Provide the (X, Y) coordinate of the cell's center where the given text is located.  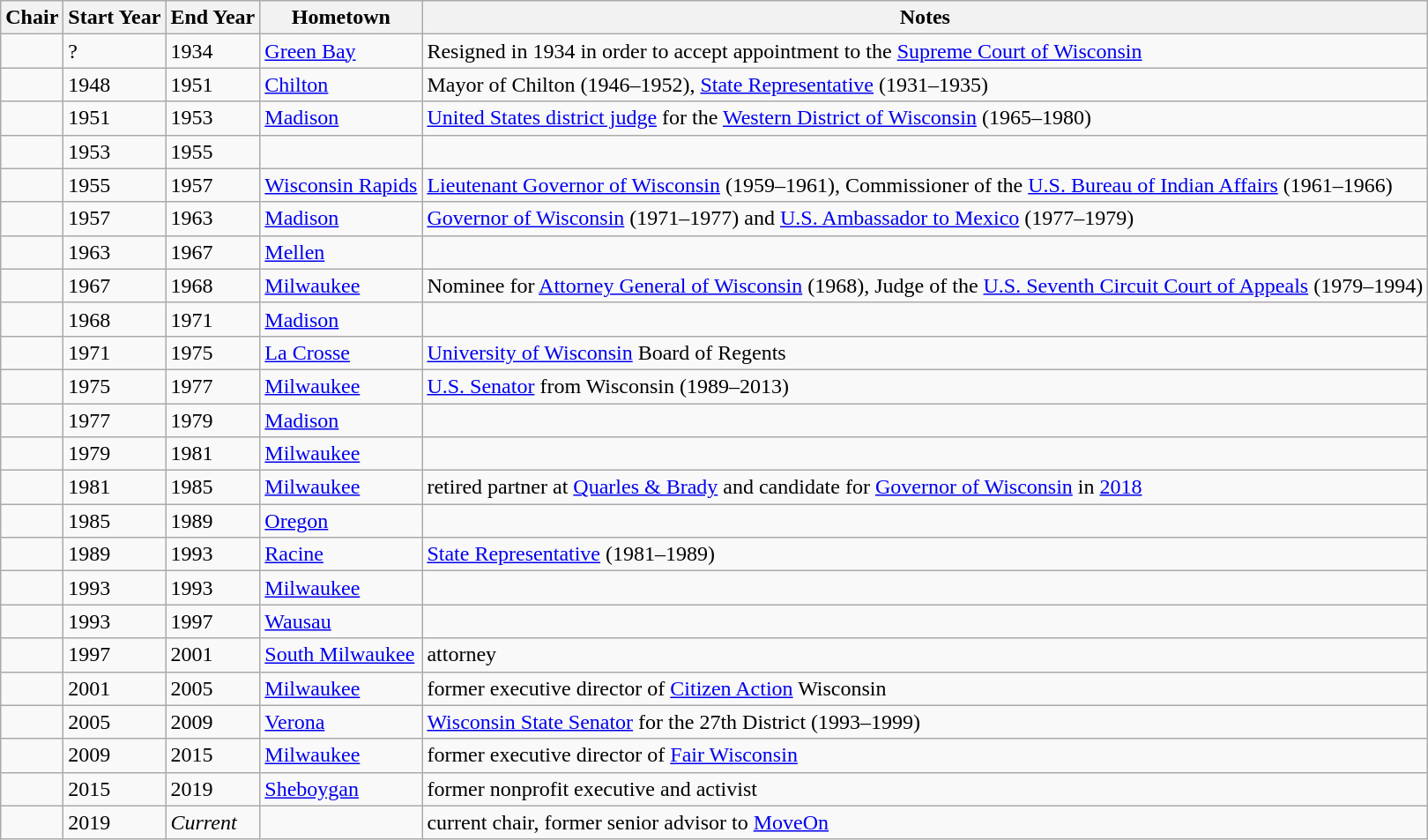
Notes (926, 18)
Start Year (115, 18)
Oregon (341, 521)
Verona (341, 722)
former nonprofit executive and activist (926, 789)
current chair, former senior advisor to MoveOn (926, 822)
former executive director of Fair Wisconsin (926, 755)
1948 (115, 85)
United States district judge for the Western District of Wisconsin (1965–1980) (926, 118)
Hometown (341, 18)
former executive director of Citizen Action Wisconsin (926, 688)
Governor of Wisconsin (1971–1977) and U.S. Ambassador to Mexico (1977–1979) (926, 219)
1934 (213, 51)
retired partner at Quarles & Brady and candidate for Governor of Wisconsin in 2018 (926, 487)
University of Wisconsin Board of Regents (926, 353)
Sheboygan (341, 789)
U.S. Senator from Wisconsin (1989–2013) (926, 386)
Chilton (341, 85)
La Crosse (341, 353)
Mayor of Chilton (1946–1952), State Representative (1931–1935) (926, 85)
Chair (32, 18)
State Representative (1981–1989) (926, 554)
Racine (341, 554)
attorney (926, 655)
Wausau (341, 621)
Lieutenant Governor of Wisconsin (1959–1961), Commissioner of the U.S. Bureau of Indian Affairs (1961–1966) (926, 185)
End Year (213, 18)
Wisconsin State Senator for the 27th District (1993–1999) (926, 722)
Green Bay (341, 51)
Mellen (341, 252)
Resigned in 1934 in order to accept appointment to the Supreme Court of Wisconsin (926, 51)
Current (213, 822)
South Milwaukee (341, 655)
? (115, 51)
Nominee for Attorney General of Wisconsin (1968), Judge of the U.S. Seventh Circuit Court of Appeals (1979–1994) (926, 286)
Wisconsin Rapids (341, 185)
